From the cell containing the given text, extract its center point as (X, Y) coordinate. 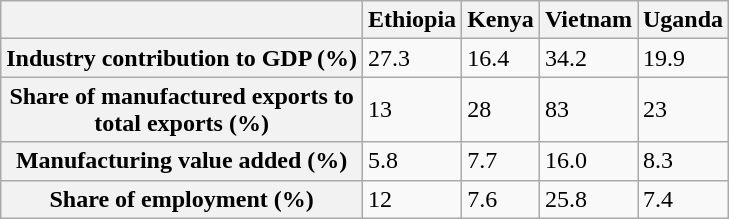
Ethiopia (412, 20)
19.9 (684, 58)
83 (588, 110)
16.0 (588, 161)
Kenya (501, 20)
28 (501, 110)
7.4 (684, 199)
7.6 (501, 199)
12 (412, 199)
13 (412, 110)
Share of manufactured exports tototal exports (%) (182, 110)
5.8 (412, 161)
Industry contribution to GDP (%) (182, 58)
16.4 (501, 58)
Manufacturing value added (%) (182, 161)
34.2 (588, 58)
23 (684, 110)
27.3 (412, 58)
Uganda (684, 20)
7.7 (501, 161)
25.8 (588, 199)
8.3 (684, 161)
Share of employment (%) (182, 199)
Vietnam (588, 20)
